Locate the cell with the specified text and output its (X, Y) center coordinate. 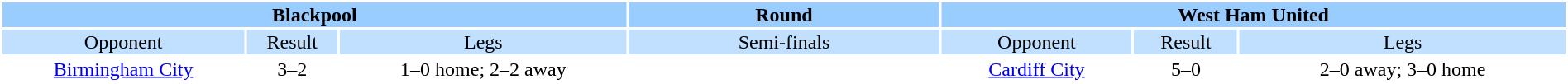
West Ham United (1254, 15)
1–0 home; 2–2 away (483, 69)
Cardiff City (1037, 69)
5–0 (1186, 69)
Semi-finals (784, 42)
Blackpool (314, 15)
Birmingham City (123, 69)
2–0 away; 3–0 home (1403, 69)
Round (784, 15)
3–2 (292, 69)
